Pinpoint the cell where the given text exists, returning its [x, y] midpoint coordinate. 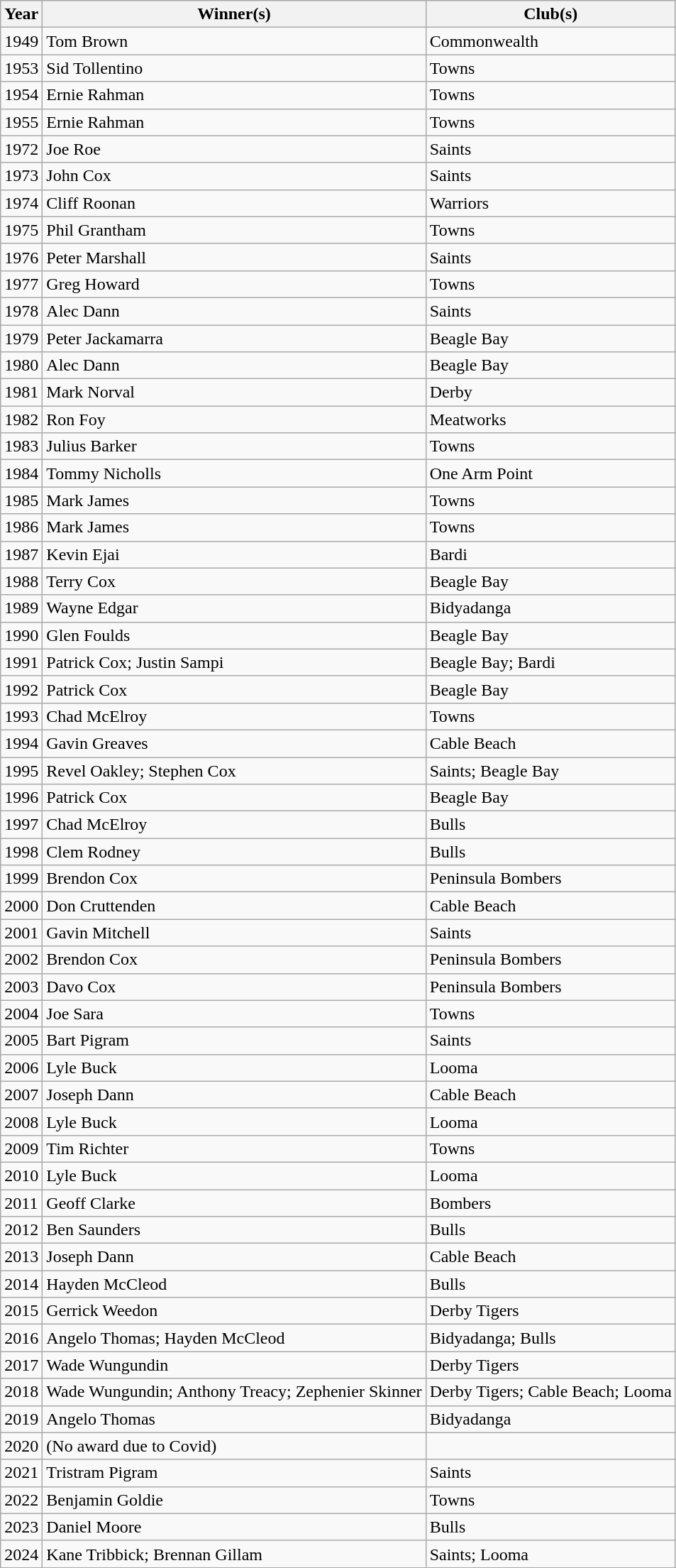
Derby [550, 393]
1991 [21, 662]
Derby Tigers; Cable Beach; Looma [550, 1392]
Ben Saunders [234, 1230]
(No award due to Covid) [234, 1446]
1996 [21, 798]
2009 [21, 1148]
Benjamin Goldie [234, 1500]
Wayne Edgar [234, 608]
2008 [21, 1122]
Saints; Looma [550, 1554]
1949 [21, 41]
2018 [21, 1392]
2002 [21, 960]
2013 [21, 1257]
1995 [21, 770]
1976 [21, 257]
1973 [21, 176]
Commonwealth [550, 41]
2001 [21, 933]
1953 [21, 68]
Joe Roe [234, 149]
Tommy Nicholls [234, 473]
2020 [21, 1446]
Year [21, 14]
John Cox [234, 176]
Geoff Clarke [234, 1203]
2024 [21, 1554]
2010 [21, 1175]
Ron Foy [234, 420]
2000 [21, 906]
One Arm Point [550, 473]
1997 [21, 825]
2012 [21, 1230]
1989 [21, 608]
Terry Cox [234, 581]
1988 [21, 581]
Beagle Bay; Bardi [550, 662]
Kane Tribbick; Brennan Gillam [234, 1554]
Patrick Cox; Justin Sampi [234, 662]
Don Cruttenden [234, 906]
Wade Wungundin; Anthony Treacy; Zephenier Skinner [234, 1392]
Peter Marshall [234, 257]
1977 [21, 284]
Meatworks [550, 420]
Wade Wungundin [234, 1365]
1980 [21, 366]
Sid Tollentino [234, 68]
1972 [21, 149]
1999 [21, 879]
Gerrick Weedon [234, 1311]
2019 [21, 1419]
Tristram Pigram [234, 1473]
2022 [21, 1500]
2005 [21, 1041]
Julius Barker [234, 446]
Winner(s) [234, 14]
1998 [21, 852]
2011 [21, 1203]
Glen Foulds [234, 635]
2021 [21, 1473]
1955 [21, 122]
1992 [21, 689]
Angelo Thomas; Hayden McCleod [234, 1338]
Greg Howard [234, 284]
1990 [21, 635]
1993 [21, 716]
Bart Pigram [234, 1041]
2015 [21, 1311]
1974 [21, 203]
1987 [21, 554]
Cliff Roonan [234, 203]
2006 [21, 1068]
Tim Richter [234, 1148]
1954 [21, 95]
1986 [21, 527]
Saints; Beagle Bay [550, 770]
2023 [21, 1527]
Daniel Moore [234, 1527]
Bidyadanga; Bulls [550, 1338]
Clem Rodney [234, 852]
1978 [21, 311]
Warriors [550, 203]
Bombers [550, 1203]
2004 [21, 1014]
2016 [21, 1338]
1981 [21, 393]
2014 [21, 1284]
2007 [21, 1095]
Tom Brown [234, 41]
1994 [21, 743]
Bardi [550, 554]
1982 [21, 420]
1979 [21, 339]
1983 [21, 446]
1984 [21, 473]
Davo Cox [234, 987]
Club(s) [550, 14]
Revel Oakley; Stephen Cox [234, 770]
Kevin Ejai [234, 554]
Joe Sara [234, 1014]
Phil Grantham [234, 230]
2003 [21, 987]
Gavin Greaves [234, 743]
1985 [21, 500]
Gavin Mitchell [234, 933]
Angelo Thomas [234, 1419]
1975 [21, 230]
Hayden McCleod [234, 1284]
Mark Norval [234, 393]
Peter Jackamarra [234, 339]
2017 [21, 1365]
